Output the [x, y] coordinate of the center of the cell containing the given text.  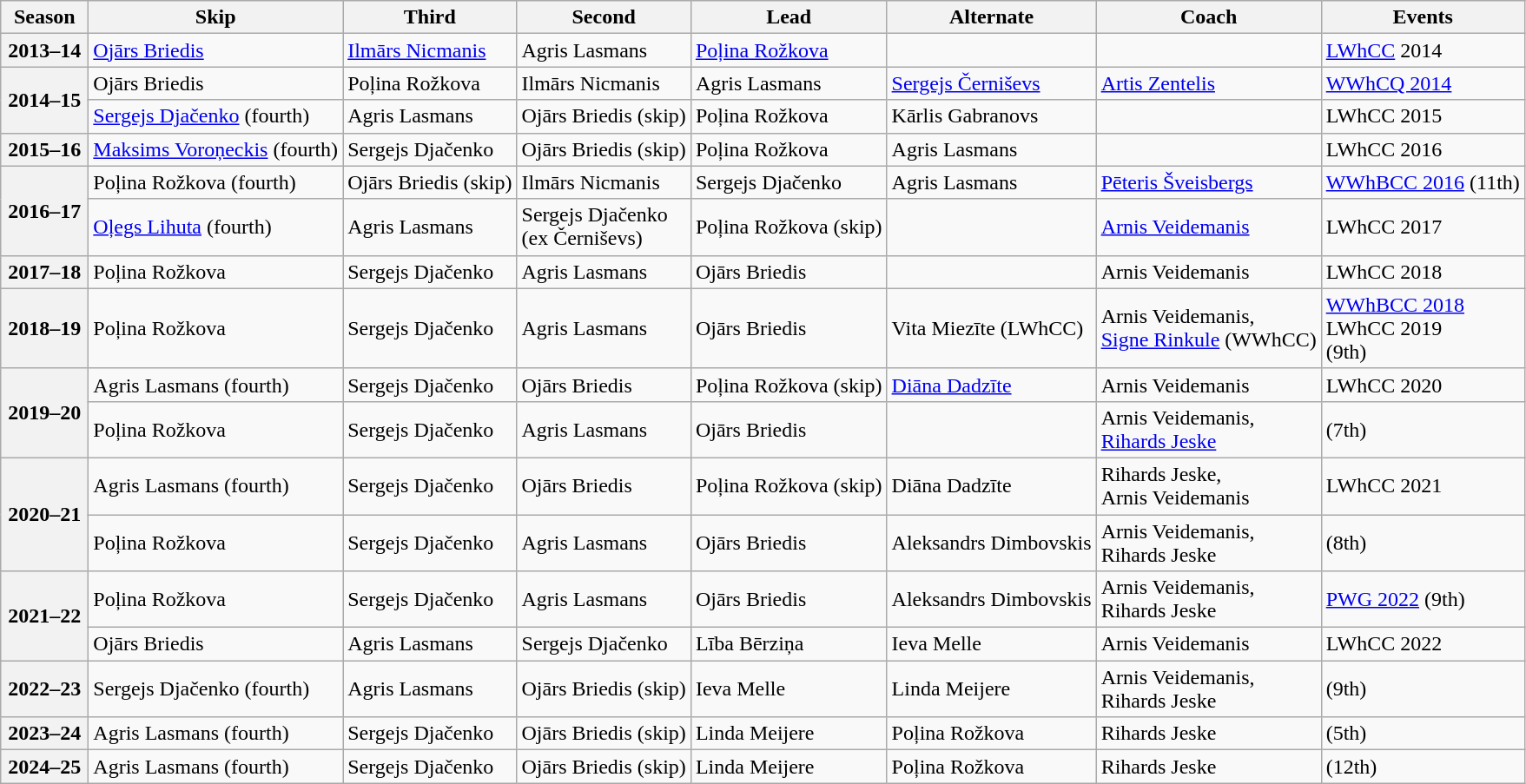
2017–18 [45, 272]
2020–21 [45, 514]
2023–24 [45, 734]
LWhCC 2020 [1423, 385]
Season [45, 17]
2018–19 [45, 328]
(5th) [1423, 734]
WWhCQ 2014 [1423, 83]
LWhCC 2016 [1423, 149]
WWhBCC 2016 (11th) [1423, 182]
(12th) [1423, 767]
Poļina Rožkova (fourth) [215, 182]
2013–14 [45, 50]
(9th) [1423, 689]
Third [430, 17]
Maksims Voroņeckis (fourth) [215, 149]
2019–20 [45, 413]
Coach [1209, 17]
(8th) [1423, 542]
2014–15 [45, 100]
Second [604, 17]
Events [1423, 17]
2022–23 [45, 689]
Sergejs Djačenko(ex Černiševs) [604, 227]
(7th) [1423, 429]
2015–16 [45, 149]
LWhCC 2017 [1423, 227]
Lība Bērziņa [789, 644]
Skip [215, 17]
Oļegs Lihuta (fourth) [215, 227]
Alternate [992, 17]
WWhBCC 2018 LWhCC 2019 (9th) [1423, 328]
2024–25 [45, 767]
LWhCC 2022 [1423, 644]
LWhCC 2014 [1423, 50]
Rihards Jeske,Arnis Veidemanis [1209, 486]
2021–22 [45, 616]
Lead [789, 17]
Arnis Veidemanis,Signe Rinkule (WWhCC) [1209, 328]
LWhCC 2015 [1423, 116]
LWhCC 2018 [1423, 272]
Kārlis Gabranovs [992, 116]
2016–17 [45, 210]
Vita Miezīte (LWhCC) [992, 328]
LWhCC 2021 [1423, 486]
PWG 2022 (9th) [1423, 599]
Pēteris Šveisbergs [1209, 182]
Artis Zentelis [1209, 83]
Sergejs Černiševs [992, 83]
